Detect which cell encompasses the target text, then output its (x, y) center coordinate. 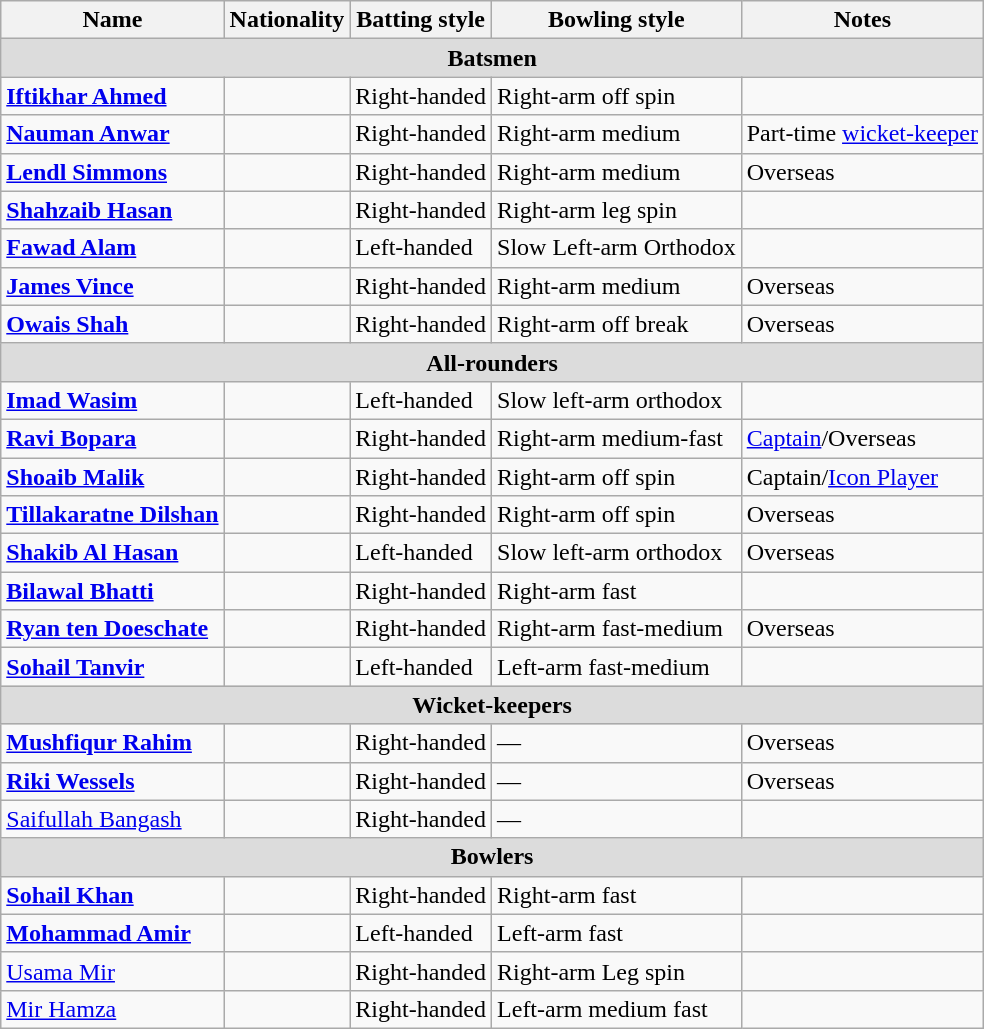
Saifullah Bangash (112, 819)
Mir Hamza (112, 1009)
Left-arm fast (617, 933)
Shakib Al Hasan (112, 553)
Usama Mir (112, 971)
Tillakaratne Dilshan (112, 515)
Right-arm medium-fast (617, 438)
Sohail Tanvir (112, 667)
Right-arm leg spin (617, 210)
Bilawal Bhatti (112, 591)
Name (112, 20)
Wicket-keepers (492, 705)
Iftikhar Ahmed (112, 96)
Mushfiqur Rahim (112, 743)
Riki Wessels (112, 781)
Left-arm medium fast (617, 1009)
Left-arm fast-medium (617, 667)
Slow Left-arm Orthodox (617, 248)
Batting style (421, 20)
Owais Shah (112, 324)
Nationality (287, 20)
Right-arm fast-medium (617, 629)
All-rounders (492, 362)
Ravi Bopara (112, 438)
Batsmen (492, 58)
James Vince (112, 286)
Ryan ten Doeschate (112, 629)
Fawad Alam (112, 248)
Shoaib Malik (112, 477)
Bowlers (492, 857)
Captain/Overseas (862, 438)
Bowling style (617, 20)
Notes (862, 20)
Nauman Anwar (112, 134)
Right-arm off break (617, 324)
Shahzaib Hasan (112, 210)
Mohammad Amir (112, 933)
Imad Wasim (112, 400)
Captain/Icon Player (862, 477)
Right-arm Leg spin (617, 971)
Sohail Khan (112, 895)
Part-time wicket-keeper (862, 134)
Lendl Simmons (112, 172)
